For the text-containing cell, return its midpoint in [X, Y] coordinate format. 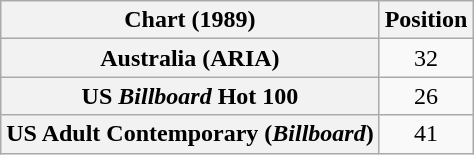
Australia (ARIA) [190, 58]
32 [426, 58]
26 [426, 96]
US Billboard Hot 100 [190, 96]
US Adult Contemporary (Billboard) [190, 134]
41 [426, 134]
Position [426, 20]
Chart (1989) [190, 20]
